Determine the (X, Y) coordinate at the center of the cell enclosing the given text.  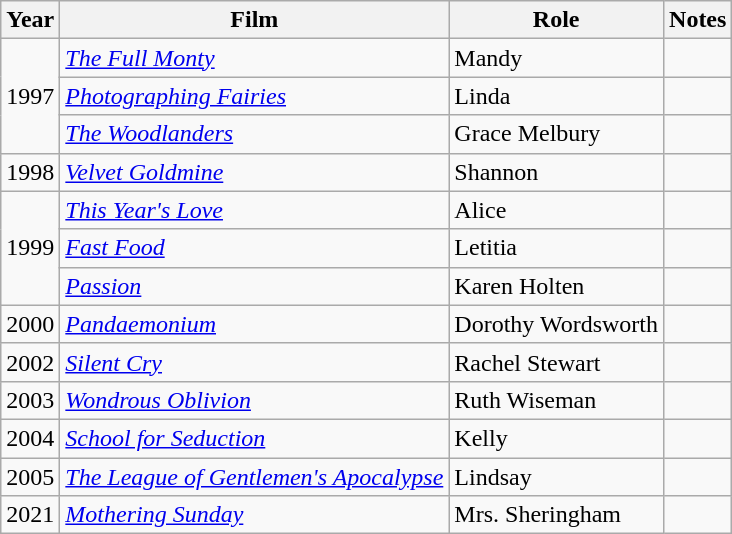
Notes (698, 20)
2000 (30, 324)
The League of Gentlemen's Apocalypse (254, 477)
Alice (556, 210)
1997 (30, 96)
The Full Monty (254, 58)
Linda (556, 96)
Karen Holten (556, 286)
Silent Cry (254, 362)
Dorothy Wordsworth (556, 324)
Film (254, 20)
Letitia (556, 248)
Fast Food (254, 248)
2021 (30, 515)
Mrs. Sheringham (556, 515)
Mandy (556, 58)
1998 (30, 172)
2005 (30, 477)
Lindsay (556, 477)
2003 (30, 400)
Grace Melbury (556, 134)
2004 (30, 438)
Wondrous Oblivion (254, 400)
Role (556, 20)
Photographing Fairies (254, 96)
Year (30, 20)
Rachel Stewart (556, 362)
Shannon (556, 172)
School for Seduction (254, 438)
1999 (30, 248)
Kelly (556, 438)
Mothering Sunday (254, 515)
This Year's Love (254, 210)
Ruth Wiseman (556, 400)
Pandaemonium (254, 324)
2002 (30, 362)
The Woodlanders (254, 134)
Velvet Goldmine (254, 172)
Passion (254, 286)
